Pinpoint the cell where the given text exists, returning its (x, y) midpoint coordinate. 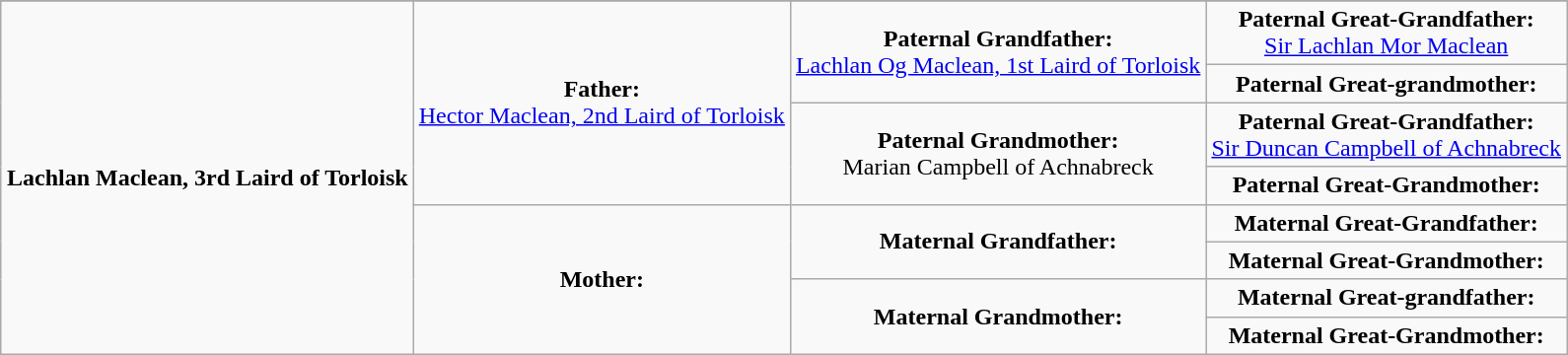
Father:Hector Maclean, 2nd Laird of Torloisk (602, 103)
Mother: (602, 279)
Paternal Great-Grandfather:Sir Lachlan Mor Maclean (1387, 34)
Maternal Great-grandfather: (1387, 298)
Paternal Great-Grandfather:Sir Duncan Campbell of Achnabreck (1387, 134)
Paternal Grandmother:Marian Campbell of Achnabreck (998, 154)
Paternal Great-Grandmother: (1387, 185)
Lachlan Maclean, 3rd Laird of Torloisk (207, 177)
Paternal Great-grandmother: (1387, 84)
Maternal Grandfather: (998, 242)
Paternal Grandfather:Lachlan Og Maclean, 1st Laird of Torloisk (998, 51)
Maternal Great-Grandfather: (1387, 223)
Maternal Grandmother: (998, 317)
